Locate the cell with the specified text and output its [X, Y] center coordinate. 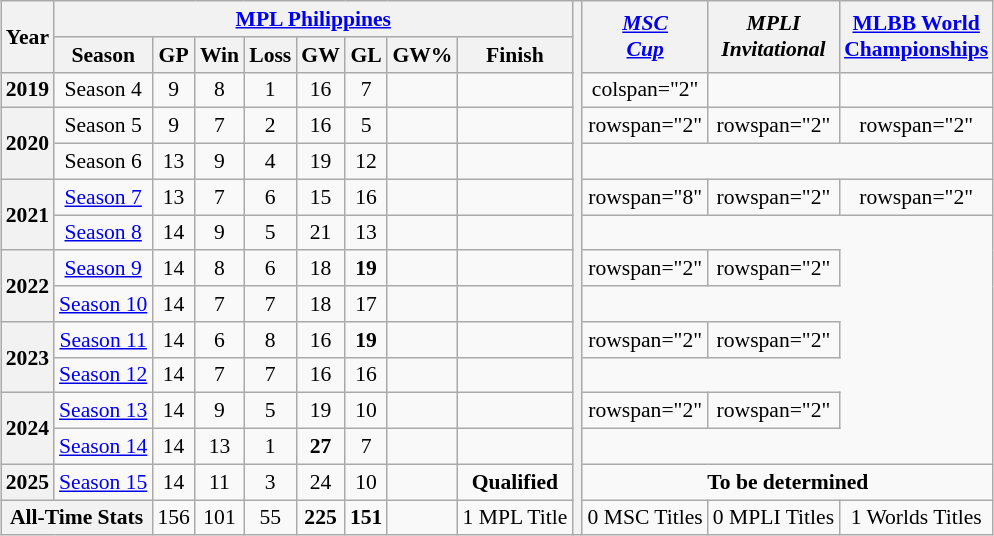
Finish [514, 55]
0 MPLI Titles [774, 518]
2023 [28, 358]
MSC Cup [644, 36]
Season 13 [103, 411]
27 [320, 447]
2022 [28, 286]
Year [28, 36]
1 MPL Title [514, 518]
Qualified [514, 482]
Season [103, 55]
2020 [28, 144]
2 [270, 126]
1 Worlds Titles [916, 518]
151 [366, 518]
17 [366, 304]
15 [320, 197]
3 [270, 482]
Season 6 [103, 162]
2025 [28, 482]
11 [220, 482]
Season 10 [103, 304]
Season 8 [103, 233]
101 [220, 518]
GL [366, 55]
156 [174, 518]
55 [270, 518]
MPLI Invitational [774, 36]
Season 4 [103, 90]
2024 [28, 428]
colspan="2" [644, 90]
Season 12 [103, 375]
All-Time Stats [77, 518]
To be determined [788, 482]
MPL Philippines [313, 19]
GP [174, 55]
GW [320, 55]
MLBB World Championships [916, 36]
Season 9 [103, 269]
24 [320, 482]
2019 [28, 90]
GW% [422, 55]
12 [366, 162]
Season 11 [103, 340]
225 [320, 518]
Loss [270, 55]
Win [220, 55]
rowspan="8" [644, 197]
Season 5 [103, 126]
Season 14 [103, 447]
2021 [28, 214]
0 MSC Titles [644, 518]
Season 7 [103, 197]
Season 15 [103, 482]
21 [320, 233]
4 [270, 162]
